Capture the cell that displays the provided text and extract its (X, Y) central coordinate. 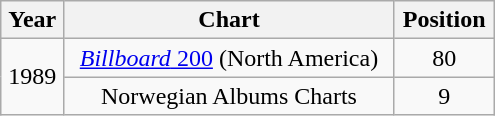
Chart (229, 20)
Position (444, 20)
1989 (32, 77)
Year (32, 20)
9 (444, 96)
Billboard 200 (North America) (229, 58)
Norwegian Albums Charts (229, 96)
80 (444, 58)
